Detect which cell encompasses the target text, then output its [x, y] center coordinate. 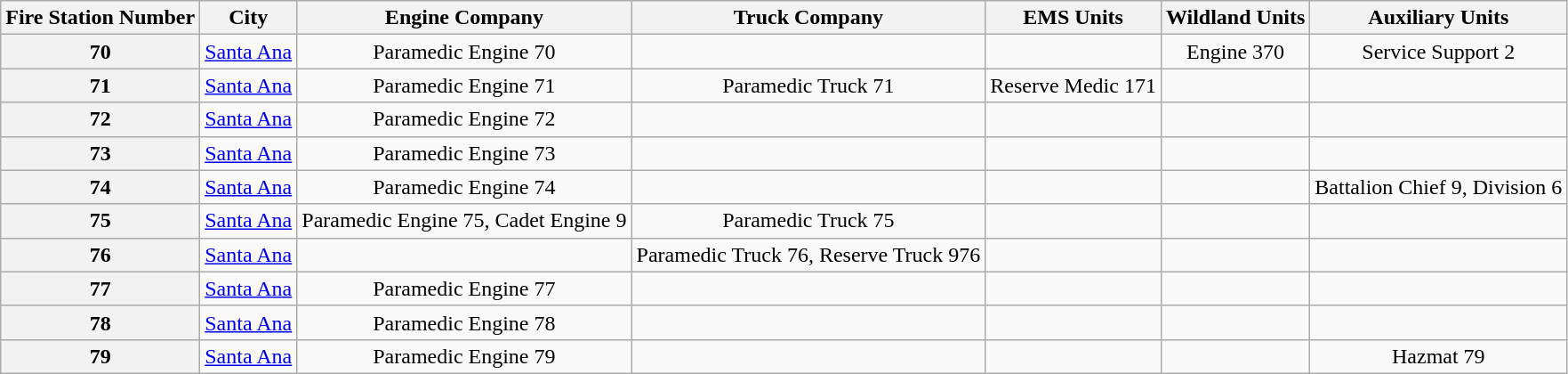
Truck Company [808, 18]
Paramedic Engine 71 [464, 85]
79 [101, 356]
77 [101, 289]
Engine Company [464, 18]
Auxiliary Units [1439, 18]
Paramedic Engine 73 [464, 153]
71 [101, 85]
Paramedic Engine 78 [464, 322]
74 [101, 187]
Paramedic Engine 72 [464, 119]
Paramedic Engine 75, Cadet Engine 9 [464, 221]
Paramedic Truck 75 [808, 221]
Service Support 2 [1439, 52]
Fire Station Number [101, 18]
Wildland Units [1234, 18]
Paramedic Truck 76, Reserve Truck 976 [808, 255]
Paramedic Engine 79 [464, 356]
Paramedic Engine 74 [464, 187]
Engine 370 [1234, 52]
Paramedic Truck 71 [808, 85]
78 [101, 322]
City [249, 18]
72 [101, 119]
75 [101, 221]
EMS Units [1073, 18]
Battalion Chief 9, Division 6 [1439, 187]
73 [101, 153]
76 [101, 255]
Hazmat 79 [1439, 356]
Reserve Medic 171 [1073, 85]
Paramedic Engine 77 [464, 289]
70 [101, 52]
Paramedic Engine 70 [464, 52]
